Provide the (X, Y) coordinate of the cell's center where the given text is located.  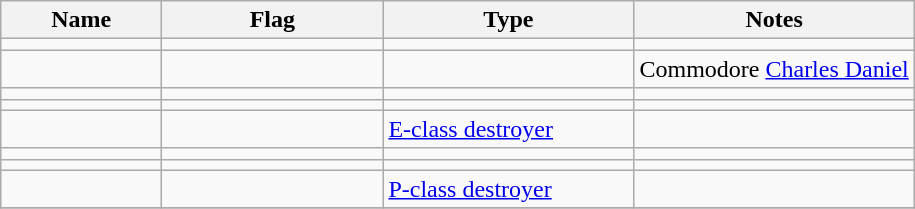
Notes (774, 20)
E-class destroyer (508, 129)
Name (82, 20)
Flag (272, 20)
Type (508, 20)
P-class destroyer (508, 189)
Commodore Charles Daniel (774, 69)
